Return [x, y] of the center of cell containing provided text 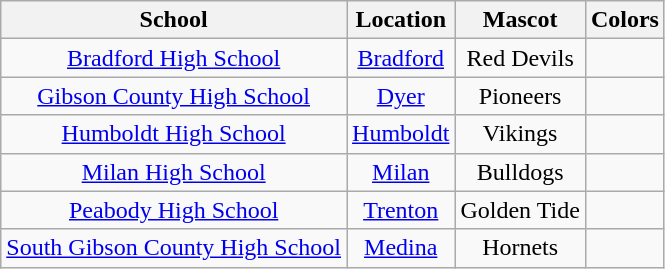
Gibson County High School [174, 96]
School [174, 20]
Colors [624, 20]
South Gibson County High School [174, 248]
Peabody High School [174, 210]
Milan High School [174, 172]
Hornets [520, 248]
Location [401, 20]
Vikings [520, 134]
Milan [401, 172]
Humboldt [401, 134]
Medina [401, 248]
Bulldogs [520, 172]
Humboldt High School [174, 134]
Bradford High School [174, 58]
Golden Tide [520, 210]
Red Devils [520, 58]
Dyer [401, 96]
Trenton [401, 210]
Pioneers [520, 96]
Mascot [520, 20]
Bradford [401, 58]
